Detect which cell encompasses the target text, then output its [x, y] center coordinate. 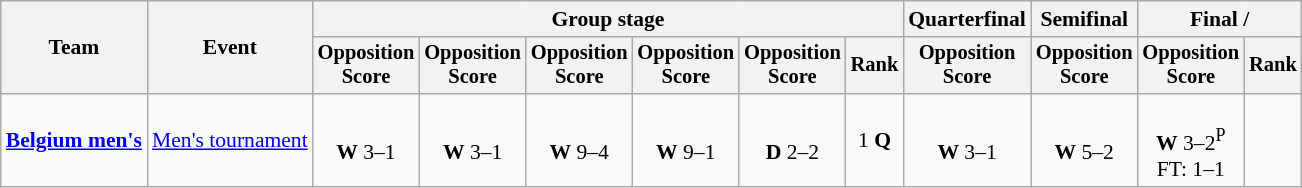
Final / [1219, 19]
W 9–1 [686, 140]
Team [74, 48]
D 2–2 [792, 140]
Quarterfinal [967, 19]
W 9–4 [580, 140]
Semifinal [1084, 19]
Men's tournament [230, 140]
Group stage [608, 19]
Belgium men's [74, 140]
W 3–2PFT: 1–1 [1190, 140]
Event [230, 48]
W 5–2 [1084, 140]
1 Q [875, 140]
